Locate the cell with the specified text and output its (x, y) center coordinate. 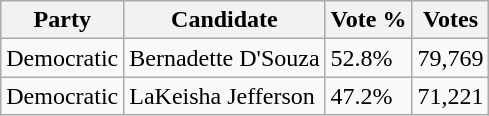
71,221 (450, 96)
Vote % (368, 20)
Bernadette D'Souza (224, 58)
52.8% (368, 58)
Candidate (224, 20)
Party (62, 20)
79,769 (450, 58)
LaKeisha Jefferson (224, 96)
47.2% (368, 96)
Votes (450, 20)
